Extract the [x, y] coordinate from the center of the cell holding the provided text.  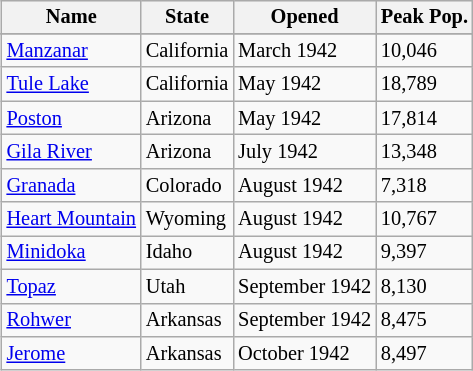
Opened [304, 17]
9,397 [424, 253]
Minidoka [72, 253]
8,475 [424, 320]
8,130 [424, 286]
13,348 [424, 152]
July 1942 [304, 152]
Gila River [72, 152]
Jerome [72, 354]
Granada [72, 185]
10,767 [424, 219]
10,046 [424, 51]
Poston [72, 118]
State [187, 17]
8,497 [424, 354]
18,789 [424, 84]
Name [72, 17]
Peak Pop. [424, 17]
October 1942 [304, 354]
Tule Lake [72, 84]
Rohwer [72, 320]
March 1942 [304, 51]
Wyoming [187, 219]
Colorado [187, 185]
Utah [187, 286]
Manzanar [72, 51]
Heart Mountain [72, 219]
Idaho [187, 253]
17,814 [424, 118]
Topaz [72, 286]
7,318 [424, 185]
